Detect which cell encompasses the target text, then output its (X, Y) center coordinate. 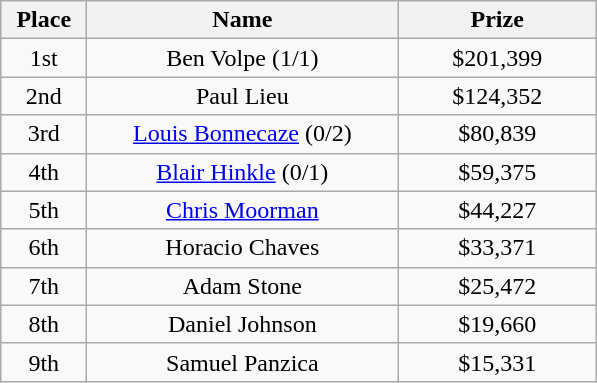
Prize (498, 20)
3rd (44, 134)
9th (44, 362)
1st (44, 58)
5th (44, 210)
$33,371 (498, 248)
$25,472 (498, 286)
Adam Stone (242, 286)
Louis Bonnecaze (0/2) (242, 134)
$19,660 (498, 324)
Chris Moorman (242, 210)
7th (44, 286)
8th (44, 324)
$44,227 (498, 210)
Paul Lieu (242, 96)
Horacio Chaves (242, 248)
$124,352 (498, 96)
2nd (44, 96)
Daniel Johnson (242, 324)
$15,331 (498, 362)
$80,839 (498, 134)
Ben Volpe (1/1) (242, 58)
Blair Hinkle (0/1) (242, 172)
Samuel Panzica (242, 362)
$59,375 (498, 172)
Place (44, 20)
Name (242, 20)
4th (44, 172)
$201,399 (498, 58)
6th (44, 248)
